From the cell containing the given text, extract its center point as (x, y) coordinate. 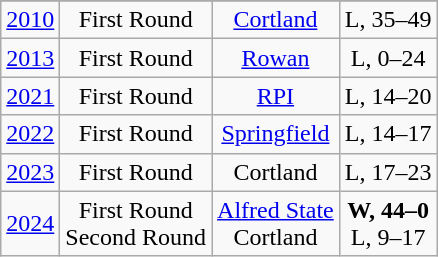
L, 0–24 (388, 58)
Springfield (276, 134)
Alfred StateCortland (276, 224)
2021 (30, 96)
L, 14–20 (388, 96)
2022 (30, 134)
First RoundSecond Round (136, 224)
L, 14–17 (388, 134)
2023 (30, 172)
2013 (30, 58)
L, 17–23 (388, 172)
2024 (30, 224)
2010 (30, 20)
RPI (276, 96)
L, 35–49 (388, 20)
Rowan (276, 58)
W, 44–0L, 9–17 (388, 224)
